Locate the cell with the specified text and output its [X, Y] center coordinate. 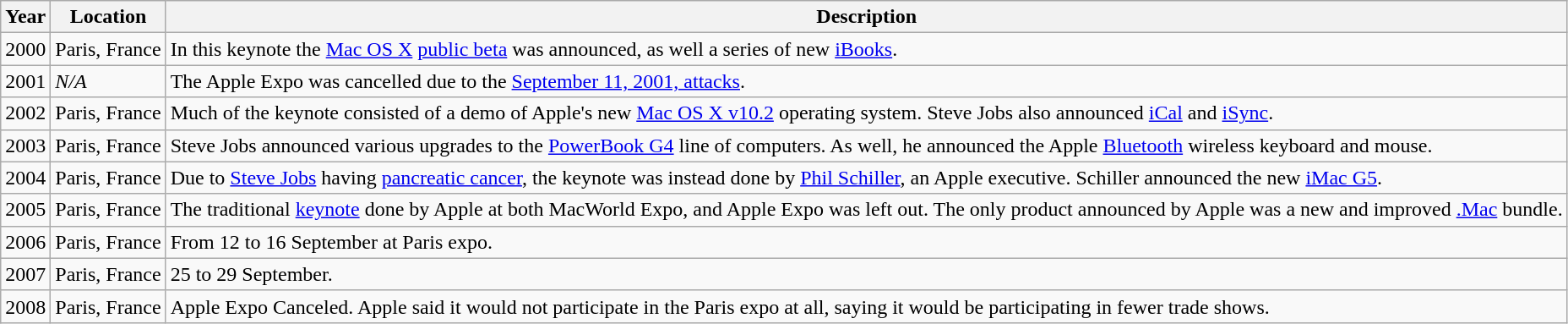
Much of the keynote consisted of a demo of Apple's new Mac OS X v10.2 operating system. Steve Jobs also announced iCal and iSync. [867, 113]
The Apple Expo was cancelled due to the September 11, 2001, attacks. [867, 81]
2008 [25, 306]
In this keynote the Mac OS X public beta was announced, as well a series of new iBooks. [867, 49]
2002 [25, 113]
N/A [108, 81]
From 12 to 16 September at Paris expo. [867, 242]
Year [25, 17]
2005 [25, 210]
2004 [25, 178]
2001 [25, 81]
Due to Steve Jobs having pancreatic cancer, the keynote was instead done by Phil Schiller, an Apple executive. Schiller announced the new iMac G5. [867, 178]
Apple Expo Canceled. Apple said it would not participate in the Paris expo at all, saying it would be participating in fewer trade shows. [867, 306]
2007 [25, 274]
25 to 29 September. [867, 274]
Steve Jobs announced various upgrades to the PowerBook G4 line of computers. As well, he announced the Apple Bluetooth wireless keyboard and mouse. [867, 146]
2006 [25, 242]
Location [108, 17]
Description [867, 17]
2003 [25, 146]
2000 [25, 49]
